Capture the cell that displays the provided text and extract its [x, y] central coordinate. 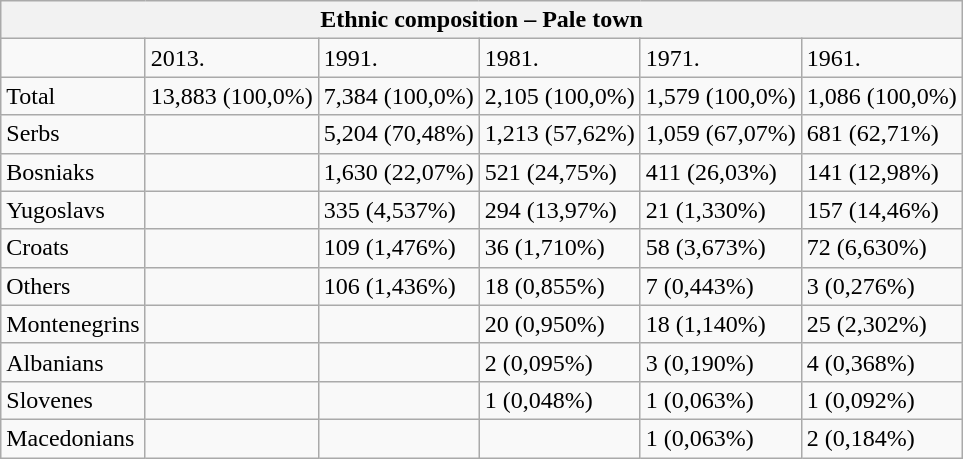
7 (0,443%) [720, 286]
72 (6,630%) [882, 248]
1971. [720, 58]
109 (1,476%) [398, 248]
1961. [882, 58]
2,105 (100,0%) [560, 96]
681 (62,71%) [882, 134]
18 (0,855%) [560, 286]
3 (0,276%) [882, 286]
Montenegrins [73, 324]
Total [73, 96]
1,579 (100,0%) [720, 96]
Macedonians [73, 438]
7,384 (100,0%) [398, 96]
2 (0,184%) [882, 438]
157 (14,46%) [882, 210]
25 (2,302%) [882, 324]
1,630 (22,07%) [398, 172]
21 (1,330%) [720, 210]
335 (4,537%) [398, 210]
1981. [560, 58]
2013. [232, 58]
Croats [73, 248]
2 (0,095%) [560, 362]
36 (1,710%) [560, 248]
18 (1,140%) [720, 324]
521 (24,75%) [560, 172]
3 (0,190%) [720, 362]
411 (26,03%) [720, 172]
Others [73, 286]
4 (0,368%) [882, 362]
1,213 (57,62%) [560, 134]
Albanians [73, 362]
58 (3,673%) [720, 248]
Ethnic composition – Pale town [482, 20]
1991. [398, 58]
141 (12,98%) [882, 172]
106 (1,436%) [398, 286]
5,204 (70,48%) [398, 134]
Yugoslavs [73, 210]
1 (0,048%) [560, 400]
Slovenes [73, 400]
Bosniaks [73, 172]
294 (13,97%) [560, 210]
1 (0,092%) [882, 400]
20 (0,950%) [560, 324]
1,059 (67,07%) [720, 134]
Serbs [73, 134]
1,086 (100,0%) [882, 96]
13,883 (100,0%) [232, 96]
